Determine the (x, y) coordinate at the center of the cell enclosing the given text.  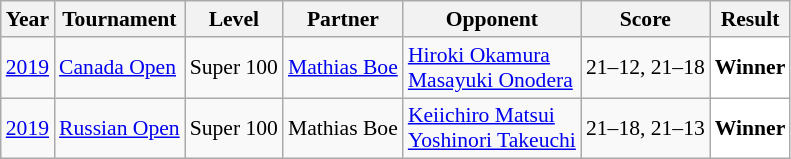
Keiichiro Matsui Yoshinori Takeuchi (492, 128)
Russian Open (120, 128)
21–12, 21–18 (646, 68)
Level (234, 19)
21–18, 21–13 (646, 128)
Score (646, 19)
Partner (343, 19)
Tournament (120, 19)
Year (28, 19)
Result (750, 19)
Hiroki Okamura Masayuki Onodera (492, 68)
Opponent (492, 19)
Canada Open (120, 68)
